Extract the [x, y] coordinate from the center of the cell holding the provided text.  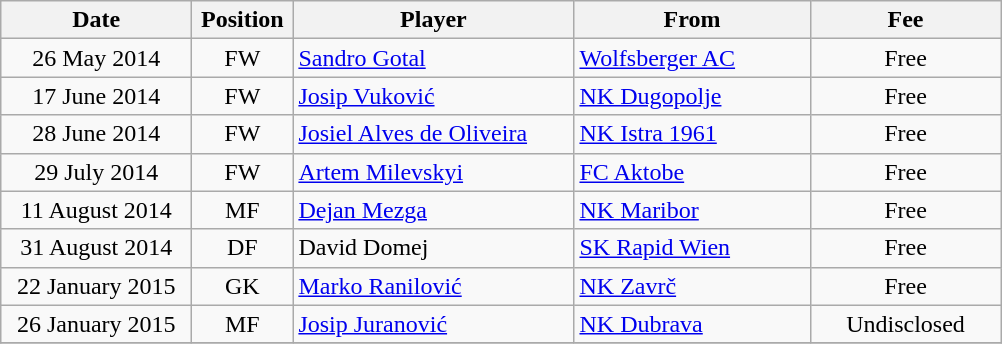
NK Dubrava [692, 324]
DF [242, 248]
Player [434, 20]
28 June 2014 [96, 134]
Dejan Mezga [434, 210]
NK Maribor [692, 210]
17 June 2014 [96, 96]
NK Zavrč [692, 286]
Undisclosed [906, 324]
11 August 2014 [96, 210]
31 August 2014 [96, 248]
Position [242, 20]
26 May 2014 [96, 58]
Sandro Gotal [434, 58]
Fee [906, 20]
Josip Juranović [434, 324]
Wolfsberger AC [692, 58]
Josiel Alves de Oliveira [434, 134]
22 January 2015 [96, 286]
NK Dugopolje [692, 96]
GK [242, 286]
29 July 2014 [96, 172]
From [692, 20]
Artem Milevskyi [434, 172]
26 January 2015 [96, 324]
NK Istra 1961 [692, 134]
Marko Ranilović [434, 286]
Date [96, 20]
SK Rapid Wien [692, 248]
David Domej [434, 248]
FC Aktobe [692, 172]
Josip Vuković [434, 96]
